Scan for the cell matching the given text and deliver its (X, Y) coordinate at center. 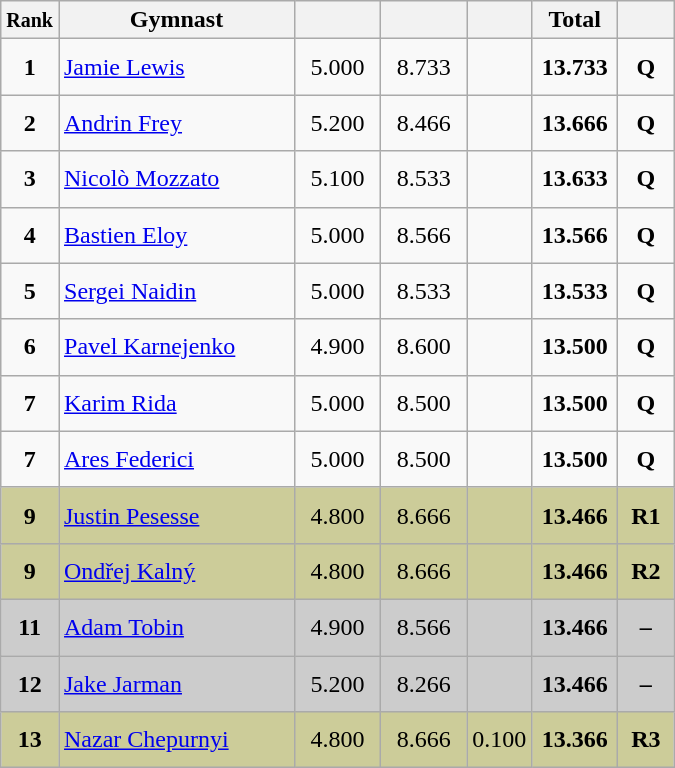
13.566 (575, 235)
Bastien Eloy (176, 235)
4 (30, 235)
6 (30, 347)
R3 (646, 740)
13.733 (575, 67)
Rank (30, 20)
Gymnast (176, 20)
Ondřej Kalný (176, 571)
13 (30, 740)
Nicolò Mozzato (176, 179)
8.266 (424, 684)
13.633 (575, 179)
12 (30, 684)
5.100 (338, 179)
Ares Federici (176, 459)
Justin Pesesse (176, 515)
3 (30, 179)
13.666 (575, 123)
0.100 (500, 740)
Andrin Frey (176, 123)
5 (30, 291)
Pavel Karnejenko (176, 347)
11 (30, 627)
Karim Rida (176, 403)
R1 (646, 515)
Adam Tobin (176, 627)
Nazar Chepurnyi (176, 740)
8.733 (424, 67)
8.600 (424, 347)
R2 (646, 571)
8.466 (424, 123)
1 (30, 67)
13.366 (575, 740)
Sergei Naidin (176, 291)
Jake Jarman (176, 684)
Total (575, 20)
2 (30, 123)
Jamie Lewis (176, 67)
13.533 (575, 291)
